Capture the cell that displays the provided text and extract its [x, y] central coordinate. 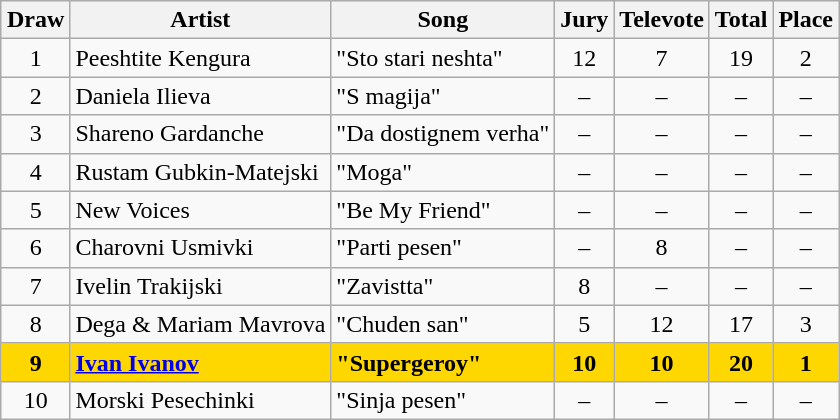
6 [35, 248]
Charovni Usmivki [200, 248]
New Voices [200, 210]
Morski Pesechinki [200, 400]
Rustam Gubkin-Matejski [200, 172]
4 [35, 172]
Dega & Mariam Mavrova [200, 324]
"Parti pesen" [443, 248]
"S magija" [443, 96]
"Sinja pesen" [443, 400]
"Be My Friend" [443, 210]
9 [35, 362]
Total [741, 20]
Peeshtite Kengura [200, 58]
Ivan Ivanov [200, 362]
Jury [584, 20]
Place [806, 20]
"Supergeroy" [443, 362]
Artist [200, 20]
Daniela Ilieva [200, 96]
"Moga" [443, 172]
Shareno Gardanche [200, 134]
Televote [662, 20]
20 [741, 362]
17 [741, 324]
19 [741, 58]
"Sto stari neshta" [443, 58]
"Da dostignem verha" [443, 134]
Draw [35, 20]
Song [443, 20]
"Chuden san" [443, 324]
"Zavistta" [443, 286]
Ivelin Trakijski [200, 286]
